Identify which cell holds the provided text, then report its [x, y] central coordinate. 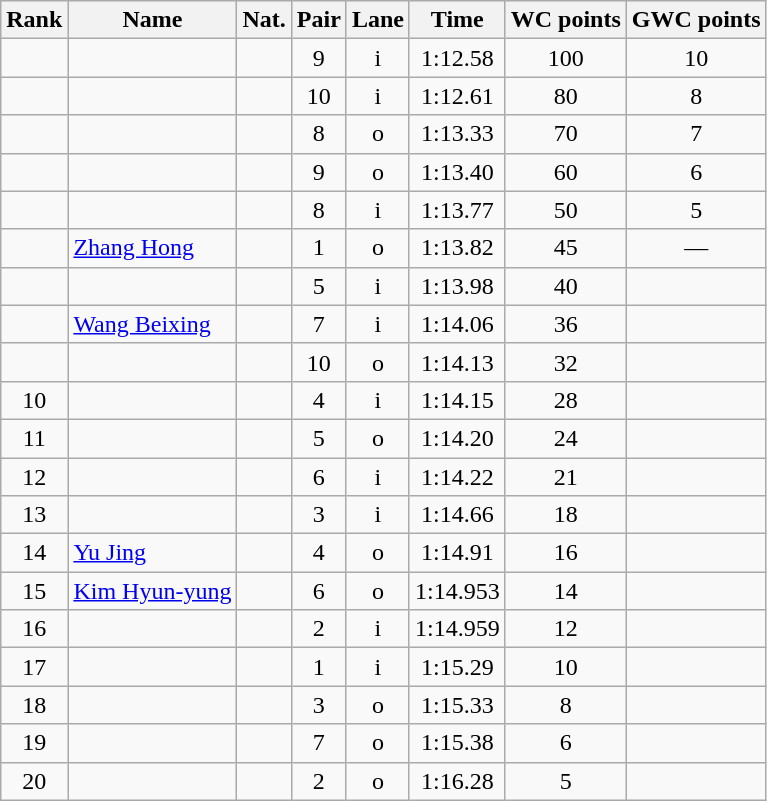
17 [34, 667]
— [696, 248]
28 [566, 400]
Pair [318, 20]
50 [566, 210]
1:14.20 [457, 438]
1:15.29 [457, 667]
1:13.82 [457, 248]
70 [566, 134]
13 [34, 515]
32 [566, 362]
1:13.98 [457, 286]
1:14.13 [457, 362]
45 [566, 248]
1:14.22 [457, 477]
Nat. [264, 20]
GWC points [696, 20]
1:16.28 [457, 781]
1:15.38 [457, 743]
1:13.40 [457, 172]
1:14.953 [457, 591]
1:15.33 [457, 705]
1:14.06 [457, 324]
Yu Jing [152, 553]
1:12.61 [457, 96]
21 [566, 477]
36 [566, 324]
1:13.77 [457, 210]
60 [566, 172]
1:14.959 [457, 629]
Rank [34, 20]
Zhang Hong [152, 248]
Lane [378, 20]
11 [34, 438]
Time [457, 20]
80 [566, 96]
20 [34, 781]
1:14.66 [457, 515]
19 [34, 743]
1:14.91 [457, 553]
1:14.15 [457, 400]
Name [152, 20]
40 [566, 286]
Wang Beixing [152, 324]
1:13.33 [457, 134]
1:12.58 [457, 58]
100 [566, 58]
24 [566, 438]
WC points [566, 20]
Kim Hyun-yung [152, 591]
15 [34, 591]
